For the text-containing cell, return its midpoint in [X, Y] coordinate format. 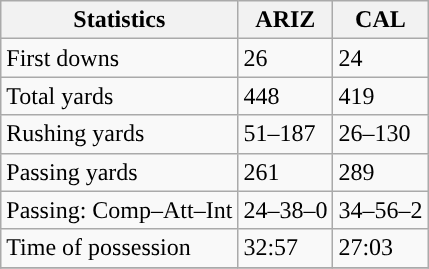
26–130 [380, 134]
First downs [120, 58]
289 [380, 172]
CAL [380, 20]
26 [286, 58]
Passing yards [120, 172]
Total yards [120, 96]
419 [380, 96]
24 [380, 58]
Passing: Comp–Att–Int [120, 210]
448 [286, 96]
Statistics [120, 20]
27:03 [380, 248]
ARIZ [286, 20]
261 [286, 172]
34–56–2 [380, 210]
32:57 [286, 248]
24–38–0 [286, 210]
Time of possession [120, 248]
51–187 [286, 134]
Rushing yards [120, 134]
